Pinpoint the cell where the given text exists, returning its [x, y] midpoint coordinate. 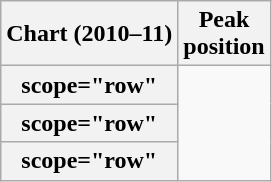
Peakposition [224, 34]
Chart (2010–11) [90, 34]
